Detect which cell encompasses the target text, then output its (X, Y) center coordinate. 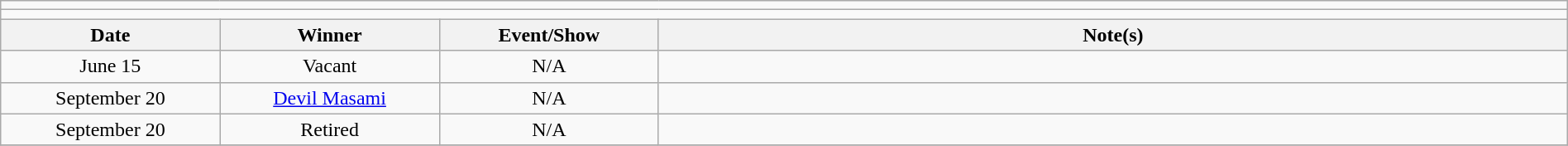
June 15 (111, 66)
Event/Show (549, 35)
Date (111, 35)
Retired (329, 129)
Note(s) (1113, 35)
Winner (329, 35)
Devil Masami (329, 98)
Vacant (329, 66)
